Locate the cell with the specified text and output its [x, y] center coordinate. 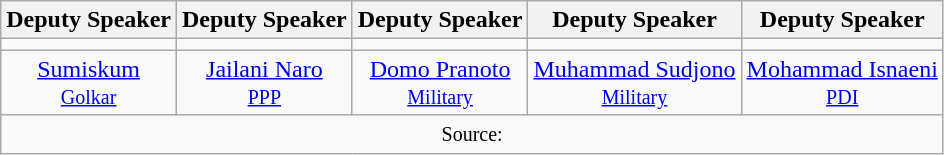
Muhammad SudjonoMilitary [634, 82]
Source: [472, 134]
Jailani NaroPPP [264, 82]
SumiskumGolkar [89, 82]
Mohammad IsnaeniPDI [842, 82]
Domo PranotoMilitary [440, 82]
